Determine the [X, Y] coordinate at the center of the cell enclosing the given text.  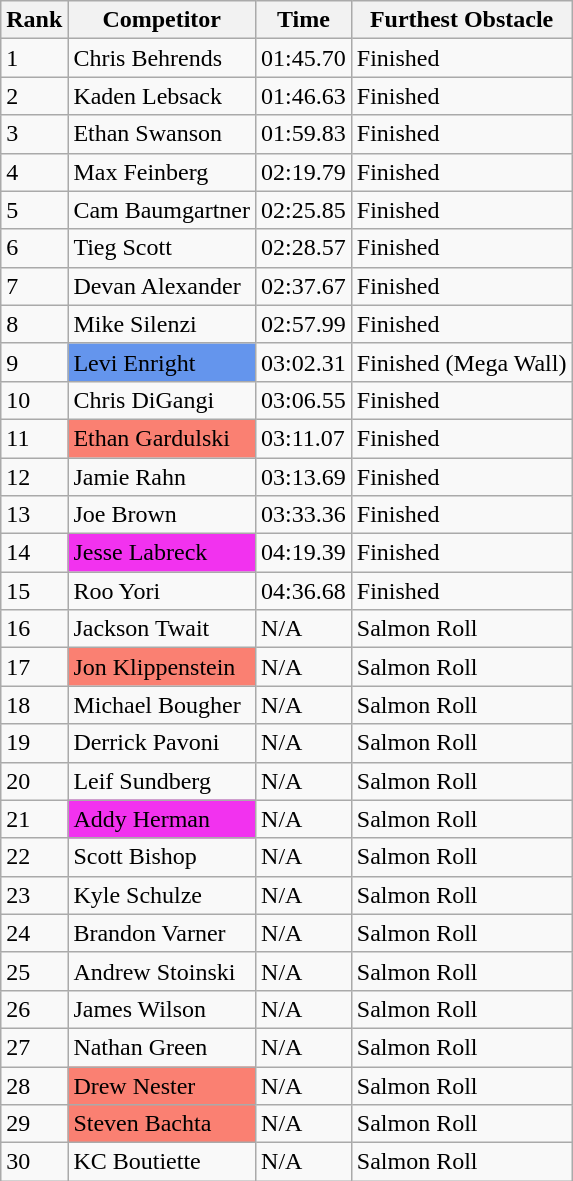
Devan Alexander [162, 286]
6 [34, 248]
Max Feinberg [162, 172]
02:28.57 [304, 248]
02:57.99 [304, 324]
15 [34, 591]
Nathan Green [162, 1047]
Drew Nester [162, 1085]
17 [34, 667]
Andrew Stoinski [162, 971]
22 [34, 857]
03:33.36 [304, 515]
Derrick Pavoni [162, 743]
02:19.79 [304, 172]
Rank [34, 20]
01:46.63 [304, 96]
01:59.83 [304, 134]
2 [34, 96]
Scott Bishop [162, 857]
03:06.55 [304, 400]
13 [34, 515]
3 [34, 134]
03:13.69 [304, 477]
1 [34, 58]
20 [34, 781]
Ethan Swanson [162, 134]
Jesse Labreck [162, 553]
Ethan Gardulski [162, 438]
27 [34, 1047]
5 [34, 210]
04:19.39 [304, 553]
14 [34, 553]
23 [34, 895]
Competitor [162, 20]
Time [304, 20]
Kaden Lebsack [162, 96]
11 [34, 438]
04:36.68 [304, 591]
Jamie Rahn [162, 477]
Finished (Mega Wall) [462, 362]
Chris Behrends [162, 58]
Brandon Varner [162, 933]
4 [34, 172]
Levi Enright [162, 362]
29 [34, 1124]
Michael Bougher [162, 705]
25 [34, 971]
Furthest Obstacle [462, 20]
Roo Yori [162, 591]
03:02.31 [304, 362]
12 [34, 477]
Addy Herman [162, 819]
Tieg Scott [162, 248]
28 [34, 1085]
Cam Baumgartner [162, 210]
02:37.67 [304, 286]
Joe Brown [162, 515]
19 [34, 743]
02:25.85 [304, 210]
James Wilson [162, 1009]
16 [34, 629]
Jon Klippenstein [162, 667]
Kyle Schulze [162, 895]
26 [34, 1009]
Mike Silenzi [162, 324]
21 [34, 819]
10 [34, 400]
9 [34, 362]
KC Boutiette [162, 1162]
Chris DiGangi [162, 400]
01:45.70 [304, 58]
8 [34, 324]
Jackson Twait [162, 629]
18 [34, 705]
30 [34, 1162]
24 [34, 933]
Leif Sundberg [162, 781]
Steven Bachta [162, 1124]
03:11.07 [304, 438]
7 [34, 286]
